Identify which cell holds the provided text, then report its (X, Y) central coordinate. 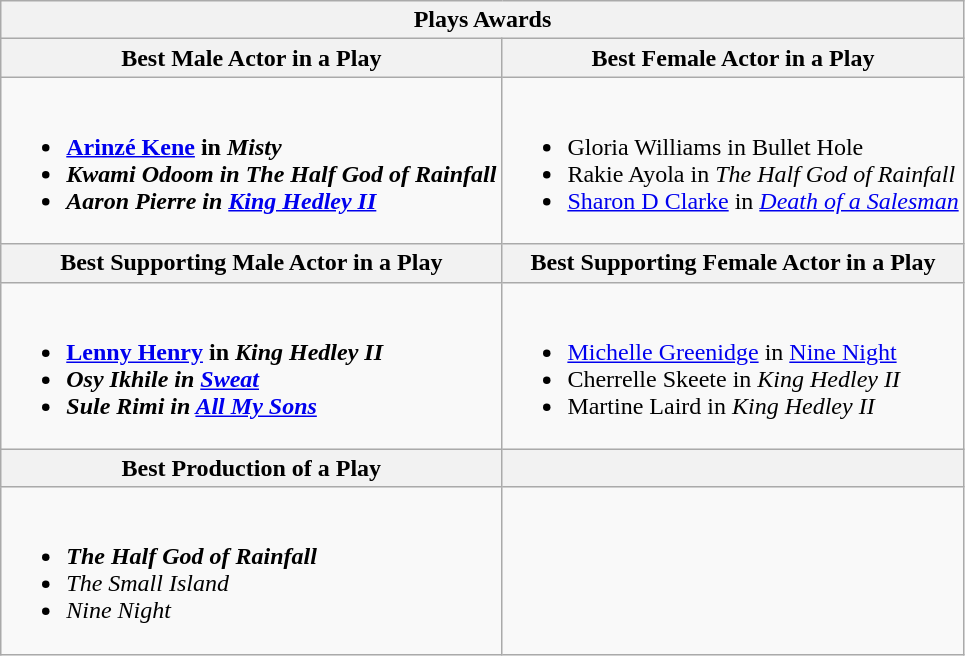
The Half God of RainfallThe Small IslandNine Night (252, 570)
Plays Awards (482, 20)
Best Female Actor in a Play (733, 58)
Michelle Greenidge in Nine NightCherrelle Skeete in King Hedley IIMartine Laird in King Hedley II (733, 366)
Best Supporting Female Actor in a Play (733, 263)
Best Production of a Play (252, 468)
Best Supporting Male Actor in a Play (252, 263)
Lenny Henry in King Hedley IIOsy Ikhile in SweatSule Rimi in All My Sons (252, 366)
Arinzé Kene in MistyKwami Odoom in The Half God of RainfallAaron Pierre in King Hedley II (252, 160)
Gloria Williams in Bullet HoleRakie Ayola in The Half God of RainfallSharon D Clarke in Death of a Salesman (733, 160)
Best Male Actor in a Play (252, 58)
